From the cell containing the given text, extract its center point as (X, Y) coordinate. 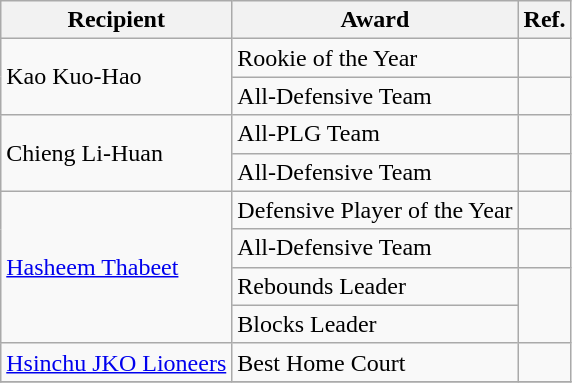
All-PLG Team (375, 134)
Ref. (544, 20)
Hasheem Thabeet (116, 267)
Hsinchu JKO Lioneers (116, 362)
Rebounds Leader (375, 286)
Defensive Player of the Year (375, 210)
Blocks Leader (375, 324)
Recipient (116, 20)
Best Home Court (375, 362)
Kao Kuo-Hao (116, 77)
Rookie of the Year (375, 58)
Chieng Li-Huan (116, 153)
Award (375, 20)
